Detect which cell encompasses the target text, then output its (x, y) center coordinate. 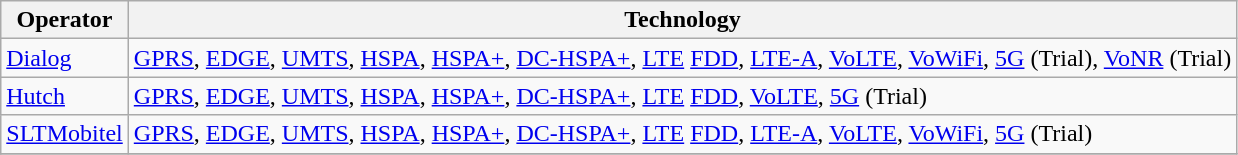
GPRS, EDGE, UMTS, HSPA, HSPA+, DC-HSPA+, LTE FDD, LTE-A, VoLTE, VoWiFi, 5G (Trial), VoNR (Trial) (682, 58)
GPRS, EDGE, UMTS, HSPA, HSPA+, DC-HSPA+, LTE FDD, LTE-A, VoLTE, VoWiFi, 5G (Trial) (682, 134)
SLTMobitel (65, 134)
Dialog (65, 58)
Operator (65, 20)
Hutch (65, 96)
Technology (682, 20)
GPRS, EDGE, UMTS, HSPA, HSPA+, DC-HSPA+, LTE FDD, VoLTE, 5G (Trial) (682, 96)
